Return (x, y) of the center of cell containing provided text 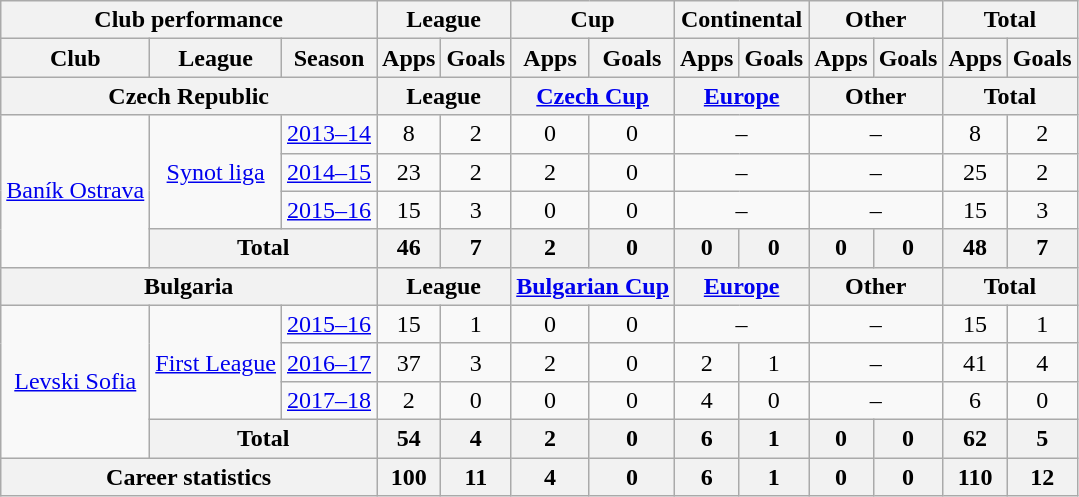
110 (975, 477)
Synot liga (216, 172)
Bulgaria (189, 286)
11 (476, 477)
2013–14 (328, 134)
Czech Cup (593, 96)
48 (975, 248)
100 (409, 477)
5 (1042, 438)
37 (409, 362)
First League (216, 362)
Season (328, 58)
Bulgarian Cup (593, 286)
Czech Republic (189, 96)
46 (409, 248)
Career statistics (189, 477)
25 (975, 172)
Levski Sofia (76, 381)
12 (1042, 477)
2017–18 (328, 400)
2016–17 (328, 362)
Baník Ostrava (76, 191)
Cup (593, 20)
62 (975, 438)
Continental (742, 20)
Club (76, 58)
2014–15 (328, 172)
41 (975, 362)
Club performance (189, 20)
23 (409, 172)
54 (409, 438)
